Provide the [x, y] coordinate of the cell's center where the given text is located.  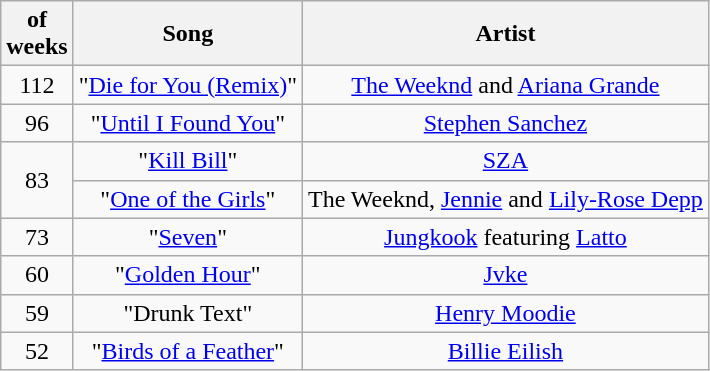
The Weeknd and Ariana Grande [505, 85]
"Seven" [188, 237]
96 [37, 123]
59 [37, 313]
Jungkook featuring Latto [505, 237]
Artist [505, 34]
"One of the Girls" [188, 199]
Stephen Sanchez [505, 123]
Henry Moodie [505, 313]
The Weeknd, Jennie and Lily-Rose Depp [505, 199]
"Drunk Text" [188, 313]
60 [37, 275]
52 [37, 351]
83 [37, 180]
"Until I Found You" [188, 123]
Jvke [505, 275]
73 [37, 237]
Song [188, 34]
"Birds of a Feather" [188, 351]
of weeks [37, 34]
SZA [505, 161]
"Golden Hour" [188, 275]
"Die for You (Remix)" [188, 85]
Billie Eilish [505, 351]
"Kill Bill" [188, 161]
112 [37, 85]
